For the text-containing cell, return its midpoint in (x, y) coordinate format. 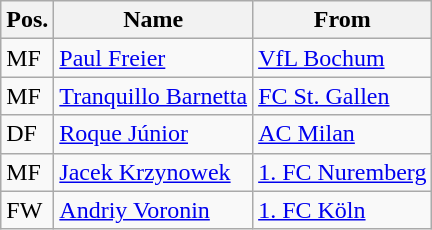
Pos. (28, 20)
FC St. Gallen (342, 96)
Roque Júnior (154, 134)
FW (28, 210)
1. FC Köln (342, 210)
From (342, 20)
1. FC Nuremberg (342, 172)
VfL Bochum (342, 58)
Tranquillo Barnetta (154, 96)
AC Milan (342, 134)
Paul Freier (154, 58)
Jacek Krzynowek (154, 172)
DF (28, 134)
Name (154, 20)
Andriy Voronin (154, 210)
